Find where the given text appears and provide that cell's center as (x, y) coordinate. 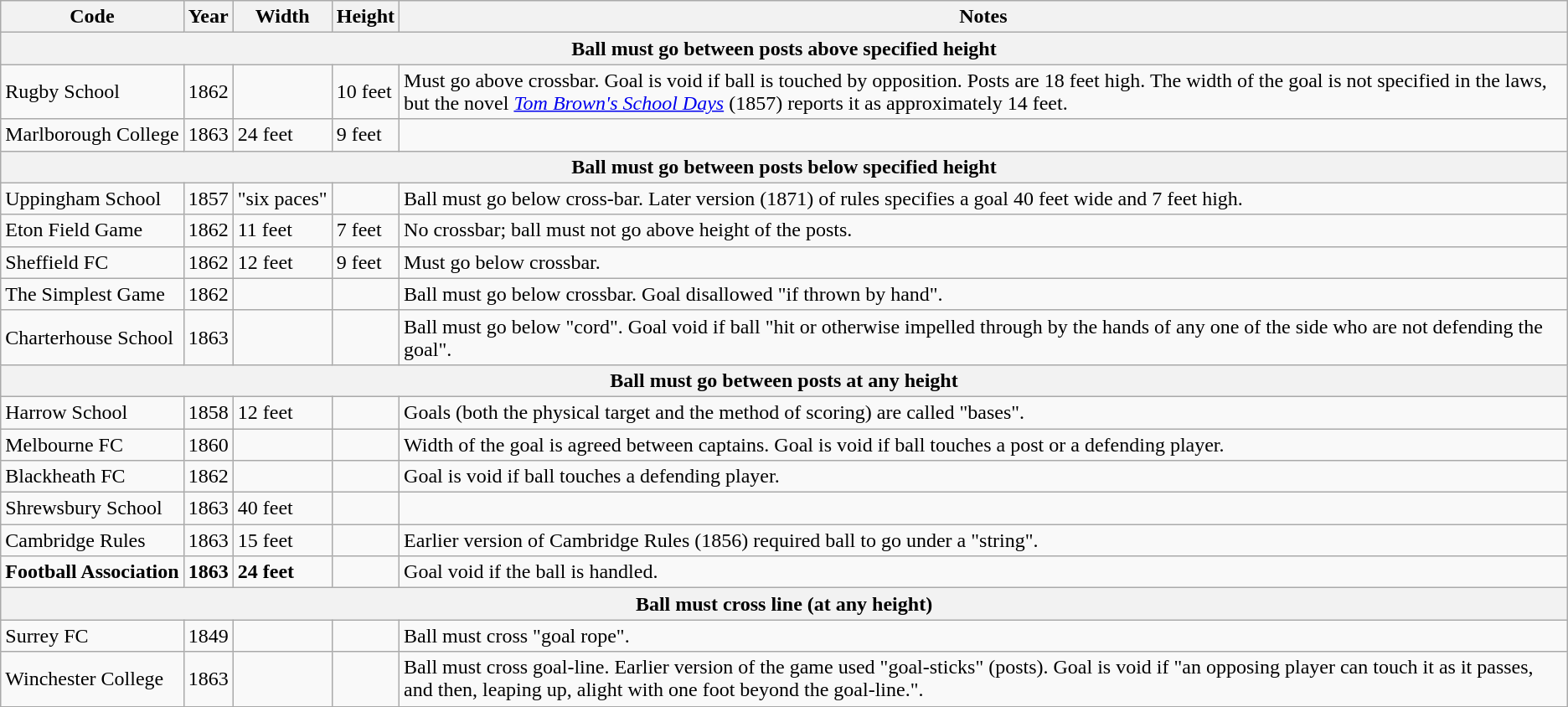
Sheffield FC (92, 262)
15 feet (282, 540)
Rugby School (92, 92)
Ball must go below crossbar. Goal disallowed "if thrown by hand". (983, 294)
Marlborough College (92, 135)
Ball must go between posts above specified height (784, 49)
1857 (208, 199)
Uppingham School (92, 199)
Winchester College (92, 679)
Goal is void if ball touches a defending player. (983, 477)
Goals (both the physical target and the method of scoring) are called "bases". (983, 412)
7 feet (365, 230)
1860 (208, 445)
Width of the goal is agreed between captains. Goal is void if ball touches a post or a defending player. (983, 445)
Harrow School (92, 412)
11 feet (282, 230)
Earlier version of Cambridge Rules (1856) required ball to go under a "string". (983, 540)
Eton Field Game (92, 230)
1858 (208, 412)
Must go below crossbar. (983, 262)
Year (208, 17)
Ball must go below cross-bar. Later version (1871) of rules specifies a goal 40 feet wide and 7 feet high. (983, 199)
Ball must go between posts at any height (784, 380)
1849 (208, 636)
Ball must go between posts below specified height (784, 167)
Melbourne FC (92, 445)
Surrey FC (92, 636)
"six paces" (282, 199)
Notes (983, 17)
Shrewsbury School (92, 508)
Football Association (92, 572)
Blackheath FC (92, 477)
Height (365, 17)
Width (282, 17)
Code (92, 17)
Goal void if the ball is handled. (983, 572)
40 feet (282, 508)
No crossbar; ball must not go above height of the posts. (983, 230)
Cambridge Rules (92, 540)
Ball must cross line (at any height) (784, 604)
10 feet (365, 92)
Ball must cross "goal rope". (983, 636)
Charterhouse School (92, 337)
Ball must go below "cord". Goal void if ball "hit or otherwise impelled through by the hands of any one of the side who are not defending the goal". (983, 337)
The Simplest Game (92, 294)
